Capture the cell that displays the provided text and extract its [X, Y] central coordinate. 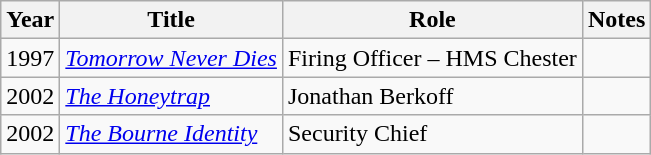
The Honeytrap [172, 96]
The Bourne Identity [172, 134]
Security Chief [432, 134]
Role [432, 20]
Notes [616, 20]
Jonathan Berkoff [432, 96]
Title [172, 20]
Year [30, 20]
Tomorrow Never Dies [172, 58]
Firing Officer – HMS Chester [432, 58]
1997 [30, 58]
